Provide the [X, Y] coordinate of the cell's center where the given text is located.  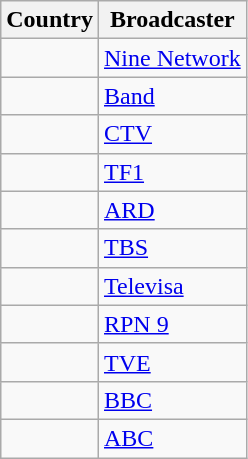
Country [50, 20]
Televisa [172, 286]
TBS [172, 248]
Nine Network [172, 58]
TVE [172, 362]
Band [172, 96]
ARD [172, 210]
TF1 [172, 172]
RPN 9 [172, 324]
CTV [172, 134]
Broadcaster [172, 20]
ABC [172, 438]
BBC [172, 400]
